Detect which cell encompasses the target text, then output its [x, y] center coordinate. 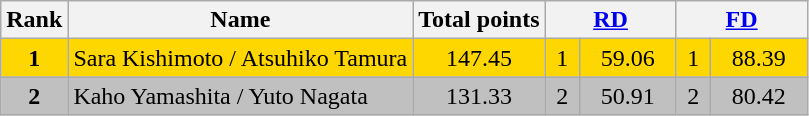
Rank [34, 20]
50.91 [628, 96]
RD [610, 20]
Total points [479, 20]
FD [742, 20]
59.06 [628, 58]
Name [240, 20]
Kaho Yamashita / Yuto Nagata [240, 96]
88.39 [758, 58]
Sara Kishimoto / Atsuhiko Tamura [240, 58]
131.33 [479, 96]
147.45 [479, 58]
80.42 [758, 96]
